Pinpoint the cell where the given text exists, returning its (X, Y) midpoint coordinate. 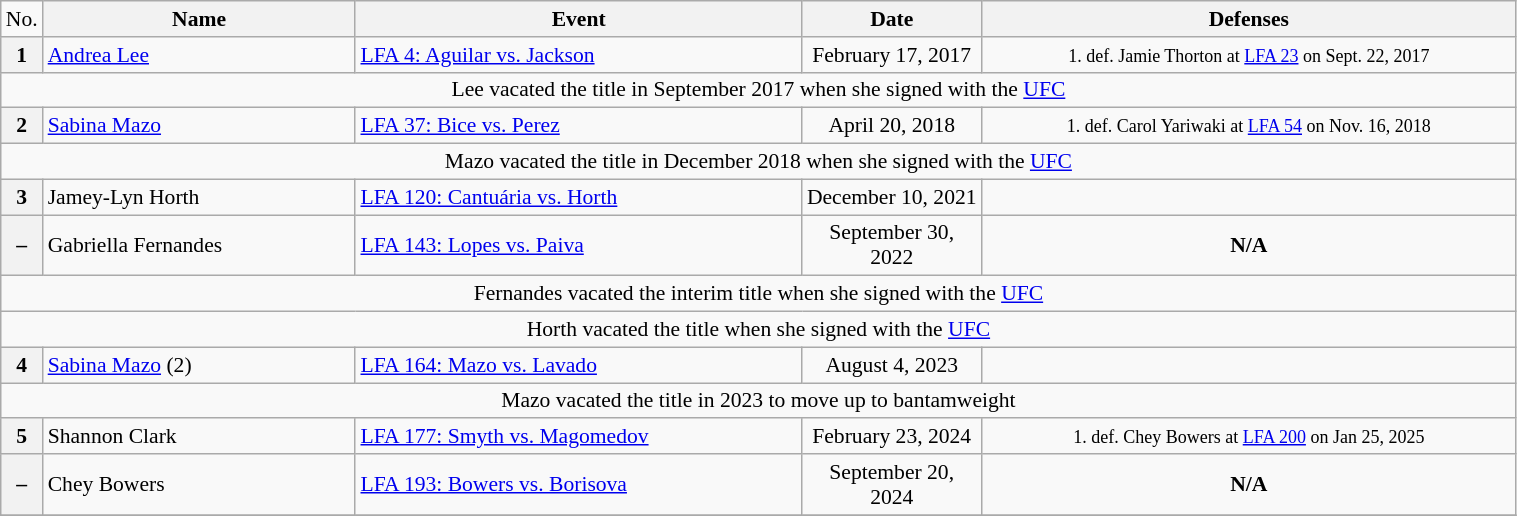
Sabina Mazo (2) (200, 365)
1. def. Chey Bowers at LFA 200 on Jan 25, 2025 (1249, 437)
LFA 193: Bowers vs. Borisova (578, 484)
LFA 37: Bice vs. Perez (578, 126)
Fernandes vacated the interim title when she signed with the UFC (758, 294)
LFA 4: Aguilar vs. Jackson (578, 55)
Sabina Mazo (200, 126)
Horth vacated the title when she signed with the UFC (758, 330)
September 30, 2022 (892, 246)
Lee vacated the title in September 2017 when she signed with the UFC (758, 90)
September 20, 2024 (892, 484)
LFA 120: Cantuária vs. Horth (578, 197)
3 (22, 197)
No. (22, 19)
February 17, 2017 (892, 55)
Gabriella Fernandes (200, 246)
April 20, 2018 (892, 126)
Defenses (1249, 19)
Date (892, 19)
August 4, 2023 (892, 365)
LFA 143: Lopes vs. Paiva (578, 246)
Mazo vacated the title in December 2018 when she signed with the UFC (758, 162)
Chey Bowers (200, 484)
2 (22, 126)
Mazo vacated the title in 2023 to move up to bantamweight (758, 401)
February 23, 2024 (892, 437)
1. def. Carol Yariwaki at LFA 54 on Nov. 16, 2018 (1249, 126)
Andrea Lee (200, 55)
LFA 164: Mazo vs. Lavado (578, 365)
LFA 177: Smyth vs. Magomedov (578, 437)
5 (22, 437)
1 (22, 55)
1. def. Jamie Thorton at LFA 23 on Sept. 22, 2017 (1249, 55)
4 (22, 365)
December 10, 2021 (892, 197)
Jamey-Lyn Horth (200, 197)
Event (578, 19)
Name (200, 19)
Shannon Clark (200, 437)
